Pinpoint the cell where the given text exists, returning its [x, y] midpoint coordinate. 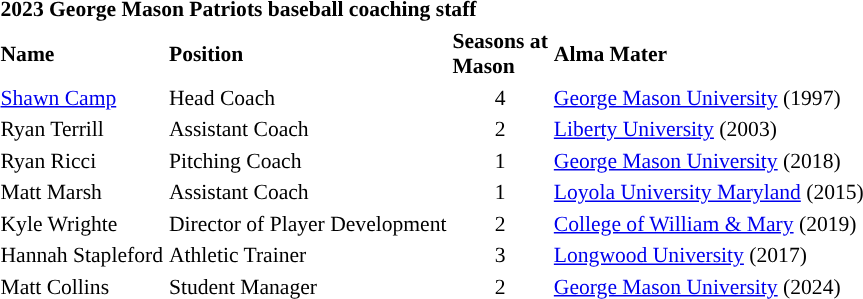
Position [308, 53]
Athletic Trainer [308, 255]
Head Coach [308, 98]
4 [500, 98]
Pitching Coach [308, 160]
Director of Player Development [308, 224]
Seasons atMason [500, 53]
3 [500, 255]
